Determine the [X, Y] coordinate at the center of the cell enclosing the given text.  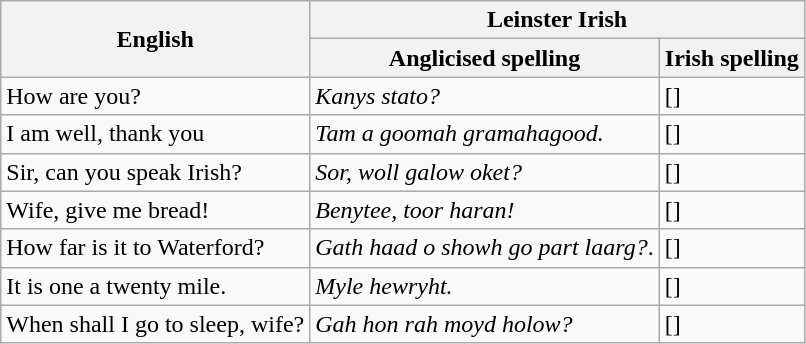
Wife, give me bread! [156, 210]
Sor, woll galow oket? [485, 172]
Sir, can you speak Irish? [156, 172]
English [156, 39]
Gah hon rah moyd holow? [485, 324]
Kanys stato? [485, 96]
Irish spelling [732, 58]
When shall I go to sleep, wife? [156, 324]
How are you? [156, 96]
Gath haad o showh go part laarg?. [485, 248]
How far is it to Waterford? [156, 248]
Anglicised spelling [485, 58]
It is one a twenty mile. [156, 286]
Tam a goomah gramahagood. [485, 134]
I am well, thank you [156, 134]
Myle hewryht. [485, 286]
Benytee, toor haran! [485, 210]
Leinster Irish [558, 20]
